Scan for the cell matching the given text and deliver its (x, y) coordinate at center. 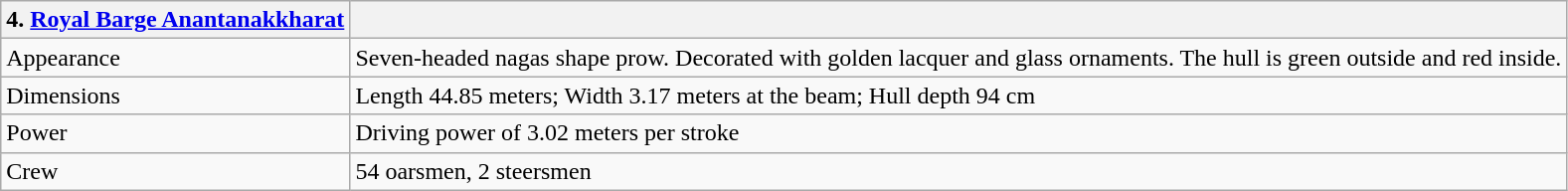
Crew (175, 171)
Appearance (175, 58)
Dimensions (175, 95)
Power (175, 133)
Driving power of 3.02 meters per stroke (958, 133)
Length 44.85 meters; Width 3.17 meters at the beam; Hull depth 94 cm (958, 95)
54 oarsmen, 2 steersmen (958, 171)
Seven-headed nagas shape prow. Decorated with golden lacquer and glass ornaments. The hull is green outside and red inside. (958, 58)
4. Royal Barge Anantanakkharat (175, 20)
